Scan for the cell matching the given text and deliver its (x, y) coordinate at center. 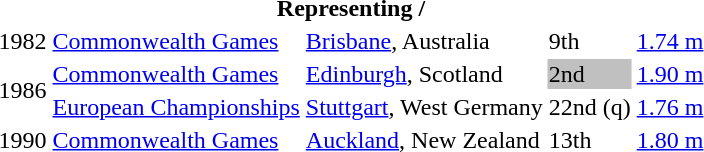
9th (590, 41)
European Championships (176, 107)
Edinburgh, Scotland (424, 74)
22nd (q) (590, 107)
2nd (590, 74)
Stuttgart, West Germany (424, 107)
Brisbane, Australia (424, 41)
